Identify which cell holds the provided text, then report its (X, Y) central coordinate. 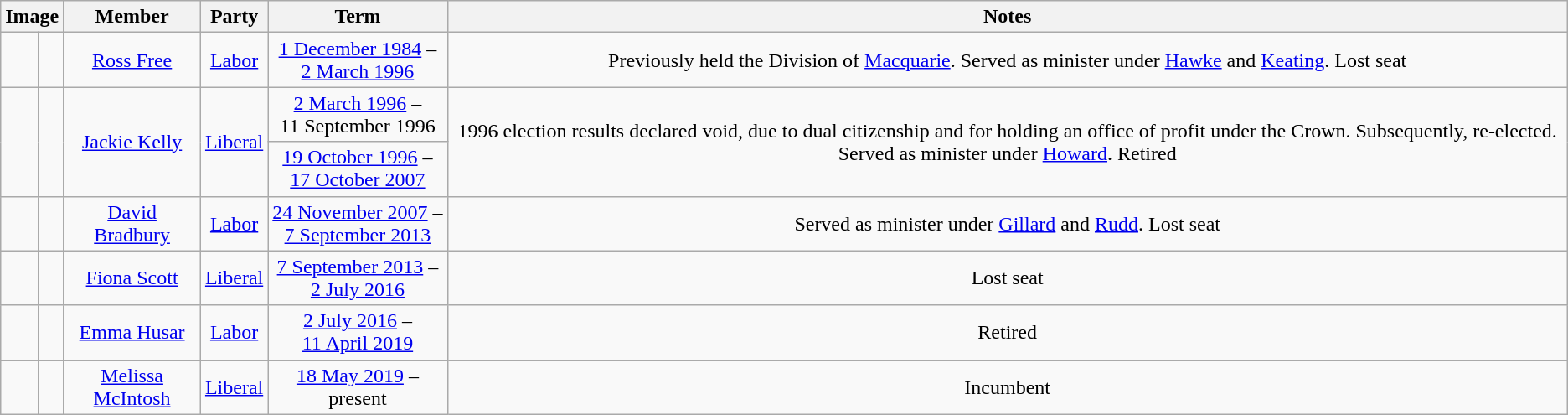
Image (32, 17)
Lost seat (1007, 278)
1 December 1984 –2 March 1996 (358, 60)
Term (358, 17)
Retired (1007, 332)
Previously held the Division of Macquarie. Served as minister under Hawke and Keating. Lost seat (1007, 60)
Member (132, 17)
Incumbent (1007, 387)
Ross Free (132, 60)
2 July 2016 –11 April 2019 (358, 332)
Fiona Scott (132, 278)
2 March 1996 –11 September 1996 (358, 114)
7 September 2013 –2 July 2016 (358, 278)
24 November 2007 –7 September 2013 (358, 223)
Jackie Kelly (132, 142)
Notes (1007, 17)
Melissa McIntosh (132, 387)
Party (234, 17)
18 May 2019 –present (358, 387)
David Bradbury (132, 223)
Emma Husar (132, 332)
19 October 1996 –17 October 2007 (358, 169)
Served as minister under Gillard and Rudd. Lost seat (1007, 223)
